Search for the cell housing the specified text and yield its [X, Y] center coordinate. 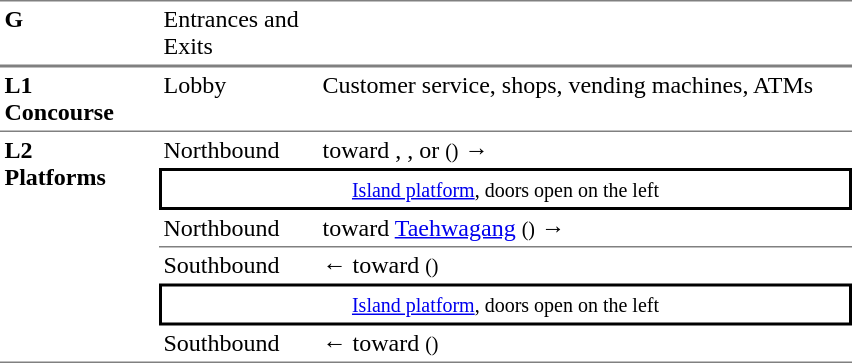
Southbound [238, 266]
Entrances and Exits [238, 33]
Customer service, shops, vending machines, ATMs [585, 99]
toward , , or () → [585, 150]
toward Taehwagang () → [585, 229]
← toward () [585, 266]
L2Platforms [80, 248]
L1Concourse [80, 99]
Lobby [238, 99]
G [80, 33]
